Output the [X, Y] coordinate of the center of the cell containing the given text.  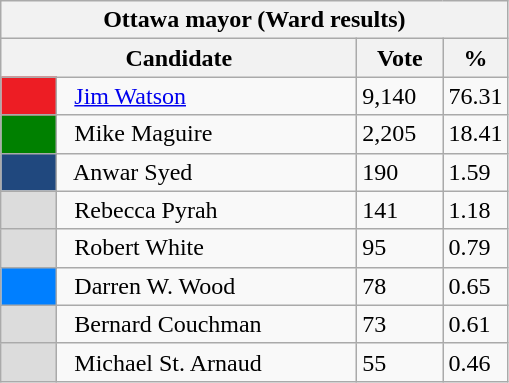
76.31 [476, 96]
Jim Watson [207, 96]
0.79 [476, 248]
1.18 [476, 210]
Darren W. Wood [207, 286]
0.65 [476, 286]
78 [400, 286]
2,205 [400, 134]
Ottawa mayor (Ward results) [254, 20]
95 [400, 248]
0.61 [476, 324]
141 [400, 210]
Bernard Couchman [207, 324]
Candidate [179, 58]
9,140 [400, 96]
190 [400, 172]
Robert White [207, 248]
% [476, 58]
18.41 [476, 134]
1.59 [476, 172]
73 [400, 324]
Vote [400, 58]
Anwar Syed [207, 172]
0.46 [476, 362]
Mike Maguire [207, 134]
Michael St. Arnaud [207, 362]
Rebecca Pyrah [207, 210]
55 [400, 362]
